Return the (X, Y) coordinate for the center point of the cell that contains the specified text.  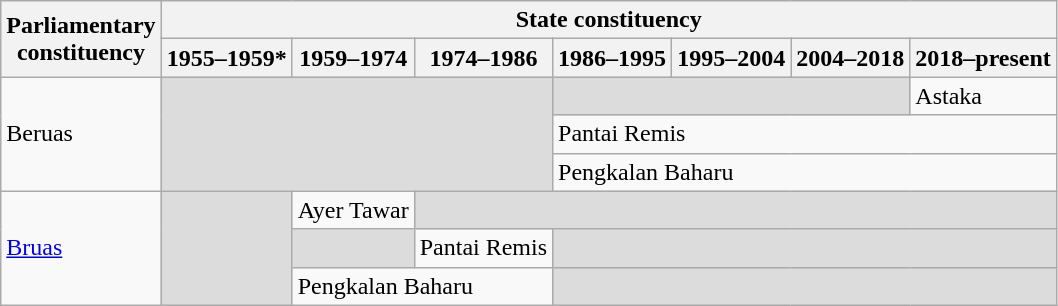
State constituency (608, 20)
1995–2004 (732, 58)
2018–present (984, 58)
Parliamentaryconstituency (81, 39)
1955–1959* (226, 58)
Ayer Tawar (353, 210)
2004–2018 (850, 58)
1986–1995 (612, 58)
Bruas (81, 248)
1959–1974 (353, 58)
1974–1986 (483, 58)
Beruas (81, 134)
Astaka (984, 96)
